Search for the cell housing the specified text and yield its [X, Y] center coordinate. 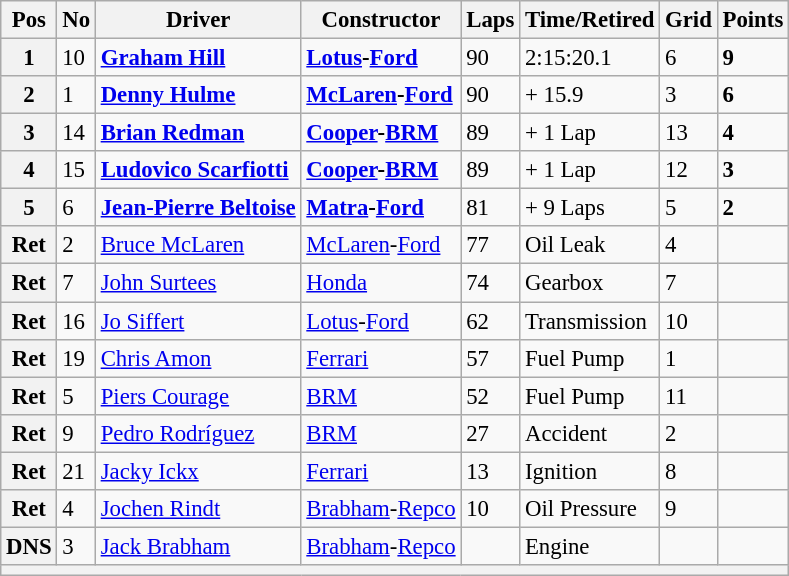
Jack Brabham [198, 546]
Engine [590, 546]
Ignition [590, 471]
+ 9 Laps [590, 208]
Accident [590, 433]
John Surtees [198, 283]
Brian Redman [198, 133]
Jochen Rindt [198, 509]
Pos [29, 20]
14 [76, 133]
Jacky Ickx [198, 471]
2:15:20.1 [590, 58]
57 [490, 358]
Oil Leak [590, 245]
8 [688, 471]
No [76, 20]
Jean-Pierre Beltoise [198, 208]
Laps [490, 20]
Jo Siffert [198, 321]
DNS [29, 546]
52 [490, 396]
74 [490, 283]
Honda [381, 283]
16 [76, 321]
21 [76, 471]
Gearbox [590, 283]
+ 15.9 [590, 95]
Denny Hulme [198, 95]
Transmission [590, 321]
77 [490, 245]
Constructor [381, 20]
Matra-Ford [381, 208]
Oil Pressure [590, 509]
81 [490, 208]
Grid [688, 20]
Time/Retired [590, 20]
Pedro Rodríguez [198, 433]
12 [688, 170]
Chris Amon [198, 358]
Points [752, 20]
Piers Courage [198, 396]
Graham Hill [198, 58]
Ludovico Scarfiotti [198, 170]
27 [490, 433]
Driver [198, 20]
11 [688, 396]
19 [76, 358]
15 [76, 170]
62 [490, 321]
Bruce McLaren [198, 245]
